From the cell containing the given text, extract its center point as (x, y) coordinate. 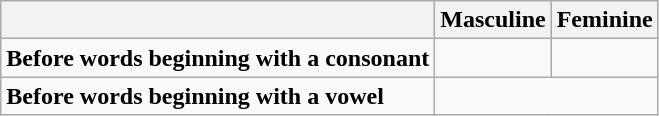
Masculine (493, 20)
Before words beginning with a consonant (218, 58)
Feminine (604, 20)
Before words beginning with a vowel (218, 96)
